Extract the [X, Y] coordinate from the center of the cell holding the provided text.  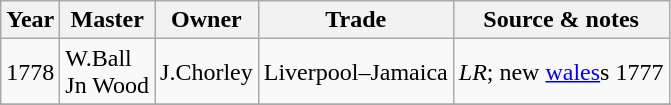
W.BallJn Wood [108, 72]
Trade [356, 20]
Master [108, 20]
1778 [30, 72]
Owner [207, 20]
Source & notes [561, 20]
LR; new waless 1777 [561, 72]
Year [30, 20]
Liverpool–Jamaica [356, 72]
J.Chorley [207, 72]
